Extract the (x, y) coordinate from the center of the cell holding the provided text.  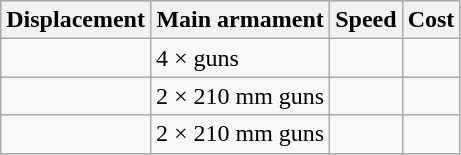
Speed (366, 20)
Main armament (240, 20)
Cost (431, 20)
4 × guns (240, 58)
Displacement (76, 20)
